Extract the [x, y] coordinate from the center of the cell holding the provided text.  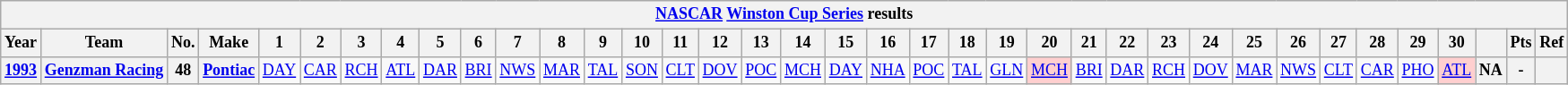
Pontiac [230, 70]
15 [845, 43]
No. [183, 43]
18 [967, 43]
8 [562, 43]
1993 [22, 70]
GLN [1007, 70]
PHO [1418, 70]
26 [1298, 43]
12 [720, 43]
14 [803, 43]
9 [602, 43]
SON [642, 70]
17 [929, 43]
13 [761, 43]
16 [888, 43]
24 [1210, 43]
20 [1050, 43]
- [1520, 70]
Pts [1520, 43]
NASCAR Winston Cup Series results [784, 14]
30 [1457, 43]
NHA [888, 70]
11 [680, 43]
10 [642, 43]
3 [361, 43]
27 [1338, 43]
22 [1128, 43]
19 [1007, 43]
Genzman Racing [104, 70]
NA [1492, 70]
6 [479, 43]
29 [1418, 43]
5 [441, 43]
23 [1169, 43]
28 [1377, 43]
Team [104, 43]
4 [401, 43]
2 [320, 43]
48 [183, 70]
Ref [1552, 43]
1 [279, 43]
25 [1254, 43]
Make [230, 43]
Year [22, 43]
7 [518, 43]
21 [1088, 43]
